Determine the (x, y) coordinate at the center of the cell enclosing the given text.  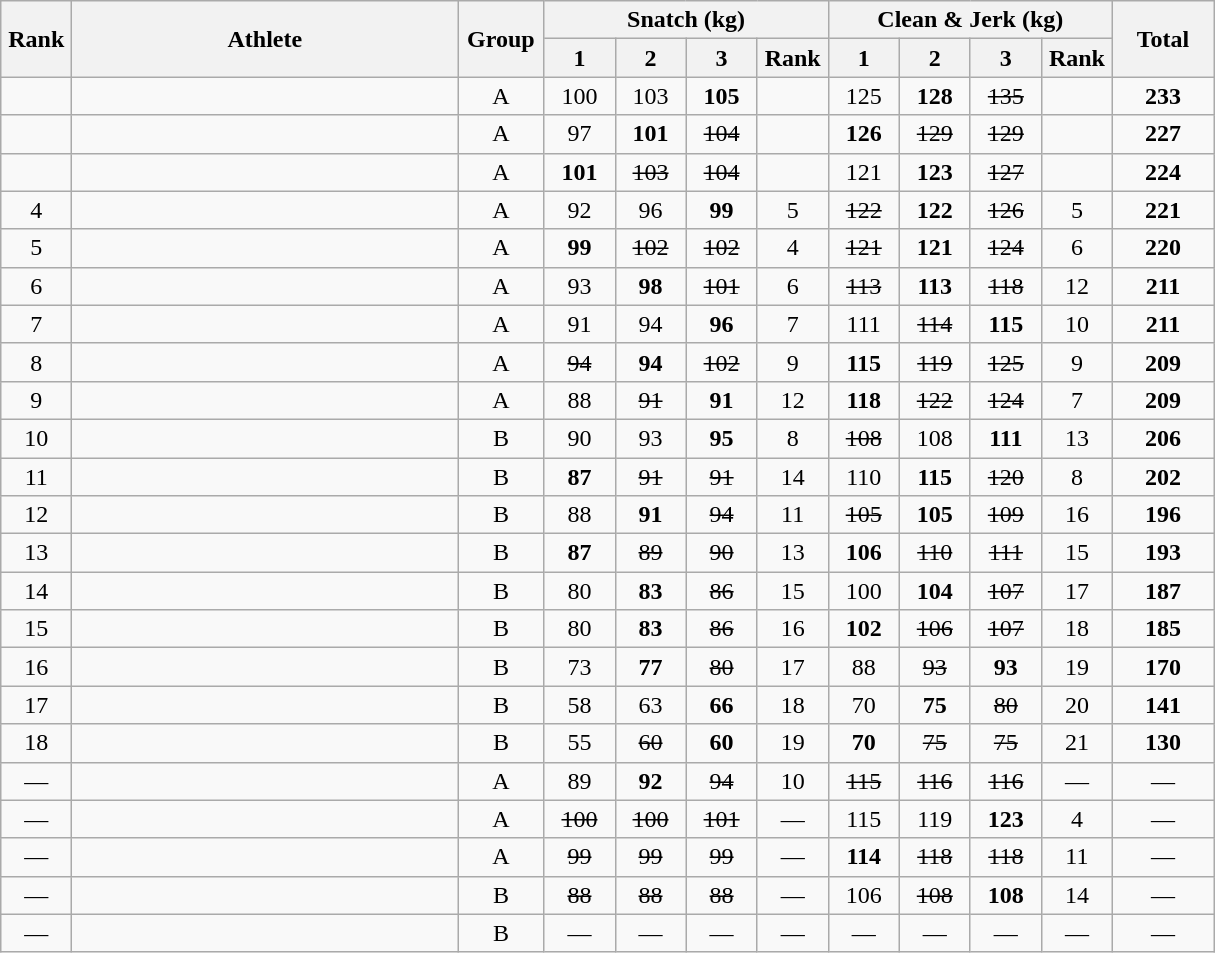
135 (1006, 96)
185 (1162, 629)
Group (501, 39)
66 (722, 705)
Snatch (kg) (686, 20)
193 (1162, 553)
73 (580, 667)
170 (1162, 667)
127 (1006, 172)
224 (1162, 172)
Clean & Jerk (kg) (970, 20)
55 (580, 743)
196 (1162, 515)
141 (1162, 705)
20 (1076, 705)
97 (580, 134)
58 (580, 705)
233 (1162, 96)
Total (1162, 39)
202 (1162, 477)
187 (1162, 591)
220 (1162, 248)
227 (1162, 134)
21 (1076, 743)
221 (1162, 210)
109 (1006, 515)
95 (722, 438)
77 (650, 667)
120 (1006, 477)
206 (1162, 438)
98 (650, 286)
63 (650, 705)
Athlete (265, 39)
128 (934, 96)
130 (1162, 743)
